Extract the (x, y) coordinate from the center of the cell holding the provided text.  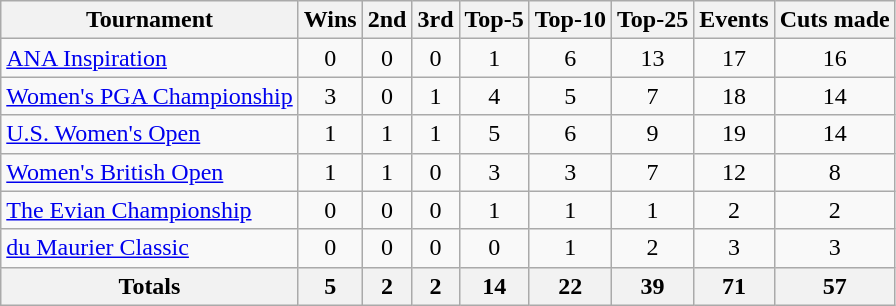
16 (834, 58)
18 (734, 96)
Top-5 (494, 20)
4 (494, 96)
Cuts made (834, 20)
The Evian Championship (150, 210)
22 (570, 286)
12 (734, 172)
du Maurier Classic (150, 248)
U.S. Women's Open (150, 134)
71 (734, 286)
Top-25 (652, 20)
9 (652, 134)
17 (734, 58)
8 (834, 172)
57 (834, 286)
39 (652, 286)
19 (734, 134)
3rd (436, 20)
ANA Inspiration (150, 58)
Events (734, 20)
Tournament (150, 20)
13 (652, 58)
Top-10 (570, 20)
Wins (330, 20)
Totals (150, 286)
Women's British Open (150, 172)
2nd (387, 20)
Women's PGA Championship (150, 96)
